Capture the cell that displays the provided text and extract its (X, Y) central coordinate. 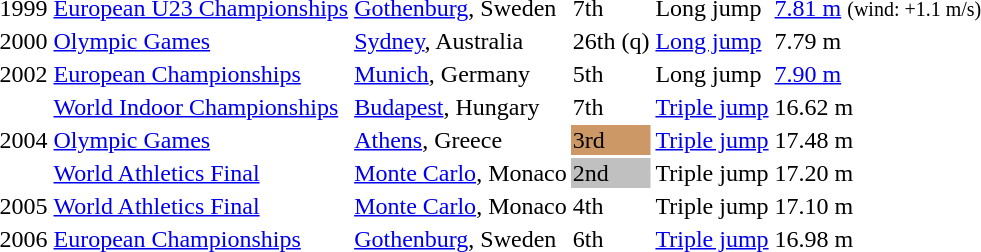
European Championships (201, 74)
World Indoor Championships (201, 107)
Munich, Germany (461, 74)
2nd (611, 173)
26th (q) (611, 41)
Athens, Greece (461, 140)
Sydney, Australia (461, 41)
5th (611, 74)
7th (611, 107)
4th (611, 206)
Budapest, Hungary (461, 107)
3rd (611, 140)
